Scan for the cell matching the given text and deliver its [x, y] coordinate at center. 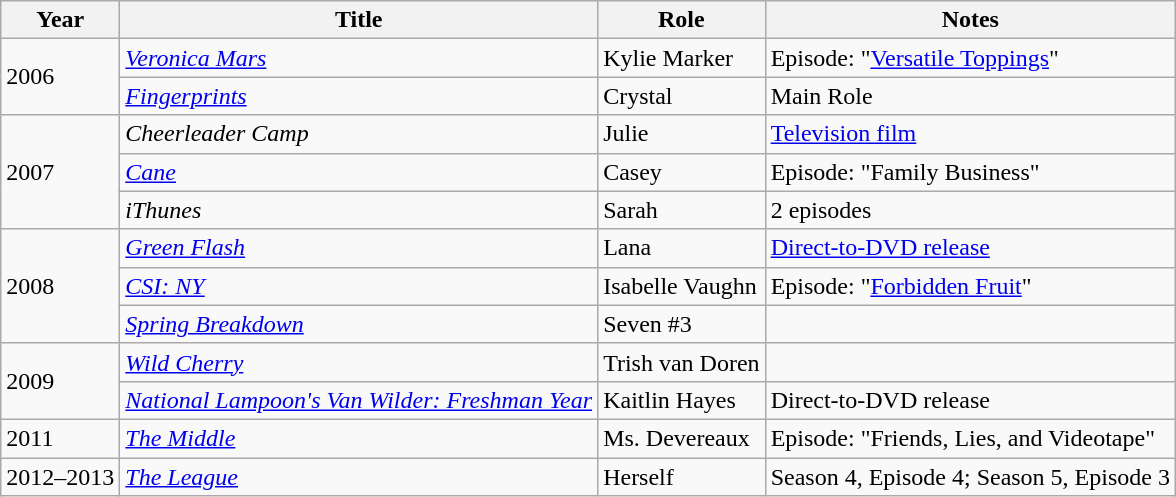
The League [359, 477]
National Lampoon's Van Wilder: Freshman Year [359, 400]
2008 [60, 286]
Trish van Doren [682, 362]
2006 [60, 77]
Crystal [682, 96]
2012–2013 [60, 477]
Cheerleader Camp [359, 134]
Sarah [682, 210]
Title [359, 20]
Spring Breakdown [359, 324]
Fingerprints [359, 96]
Kylie Marker [682, 58]
2 episodes [970, 210]
Episode: "Forbidden Fruit" [970, 286]
2009 [60, 381]
Main Role [970, 96]
Casey [682, 172]
The Middle [359, 438]
Veronica Mars [359, 58]
Episode: "Versatile Toppings" [970, 58]
Episode: "Friends, Lies, and Videotape" [970, 438]
Green Flash [359, 248]
Herself [682, 477]
Year [60, 20]
Ms. Devereaux [682, 438]
Notes [970, 20]
Wild Cherry [359, 362]
Isabelle Vaughn [682, 286]
Episode: "Family Business" [970, 172]
2011 [60, 438]
CSI: NY [359, 286]
Role [682, 20]
2007 [60, 172]
Season 4, Episode 4; Season 5, Episode 3 [970, 477]
Seven #3 [682, 324]
Lana [682, 248]
Kaitlin Hayes [682, 400]
Television film [970, 134]
iThunes [359, 210]
Julie [682, 134]
Cane [359, 172]
